Search for the cell housing the specified text and yield its [X, Y] center coordinate. 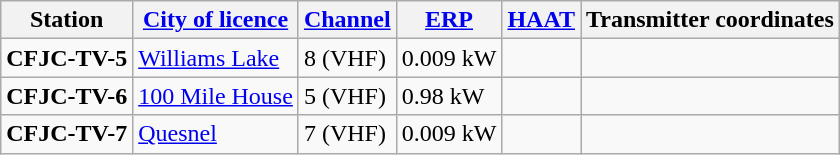
Quesnel [216, 134]
ERP [449, 20]
CFJC-TV-7 [67, 134]
100 Mile House [216, 96]
CFJC-TV-6 [67, 96]
CFJC-TV-5 [67, 58]
Station [67, 20]
Channel [347, 20]
HAAT [542, 20]
City of licence [216, 20]
8 (VHF) [347, 58]
5 (VHF) [347, 96]
0.98 kW [449, 96]
Transmitter coordinates [710, 20]
Williams Lake [216, 58]
7 (VHF) [347, 134]
